Identify which cell holds the provided text, then report its [X, Y] central coordinate. 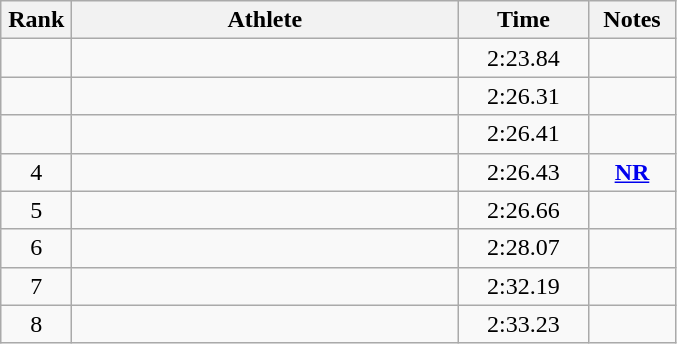
Athlete [265, 20]
4 [36, 172]
2:26.41 [524, 134]
NR [632, 172]
Time [524, 20]
2:26.66 [524, 210]
2:26.31 [524, 96]
2:33.23 [524, 324]
2:28.07 [524, 248]
2:32.19 [524, 286]
2:26.43 [524, 172]
Notes [632, 20]
5 [36, 210]
6 [36, 248]
8 [36, 324]
7 [36, 286]
2:23.84 [524, 58]
Rank [36, 20]
